Determine the (x, y) coordinate at the center of the cell enclosing the given text.  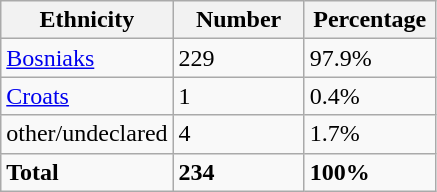
Percentage (370, 20)
100% (370, 172)
0.4% (370, 96)
234 (238, 172)
229 (238, 58)
Bosniaks (87, 58)
4 (238, 134)
Total (87, 172)
other/undeclared (87, 134)
97.9% (370, 58)
Number (238, 20)
1.7% (370, 134)
Ethnicity (87, 20)
Croats (87, 96)
1 (238, 96)
